Output the (x, y) coordinate of the center of the cell containing the given text.  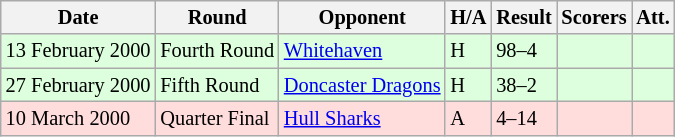
Round (217, 17)
27 February 2000 (78, 85)
Hull Sharks (362, 118)
13 February 2000 (78, 51)
Result (524, 17)
Doncaster Dragons (362, 85)
10 March 2000 (78, 118)
Att. (654, 17)
Fourth Round (217, 51)
A (468, 118)
4–14 (524, 118)
Opponent (362, 17)
Scorers (594, 17)
Fifth Round (217, 85)
H/A (468, 17)
Quarter Final (217, 118)
98–4 (524, 51)
38–2 (524, 85)
Whitehaven (362, 51)
Date (78, 17)
